Capture the cell that displays the provided text and extract its (x, y) central coordinate. 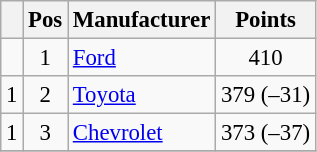
373 (–37) (266, 133)
2 (46, 95)
3 (46, 133)
Pos (46, 20)
Points (266, 20)
Manufacturer (142, 20)
Chevrolet (142, 133)
379 (–31) (266, 95)
Toyota (142, 95)
Ford (142, 58)
410 (266, 58)
